Capture the cell that displays the provided text and extract its [X, Y] central coordinate. 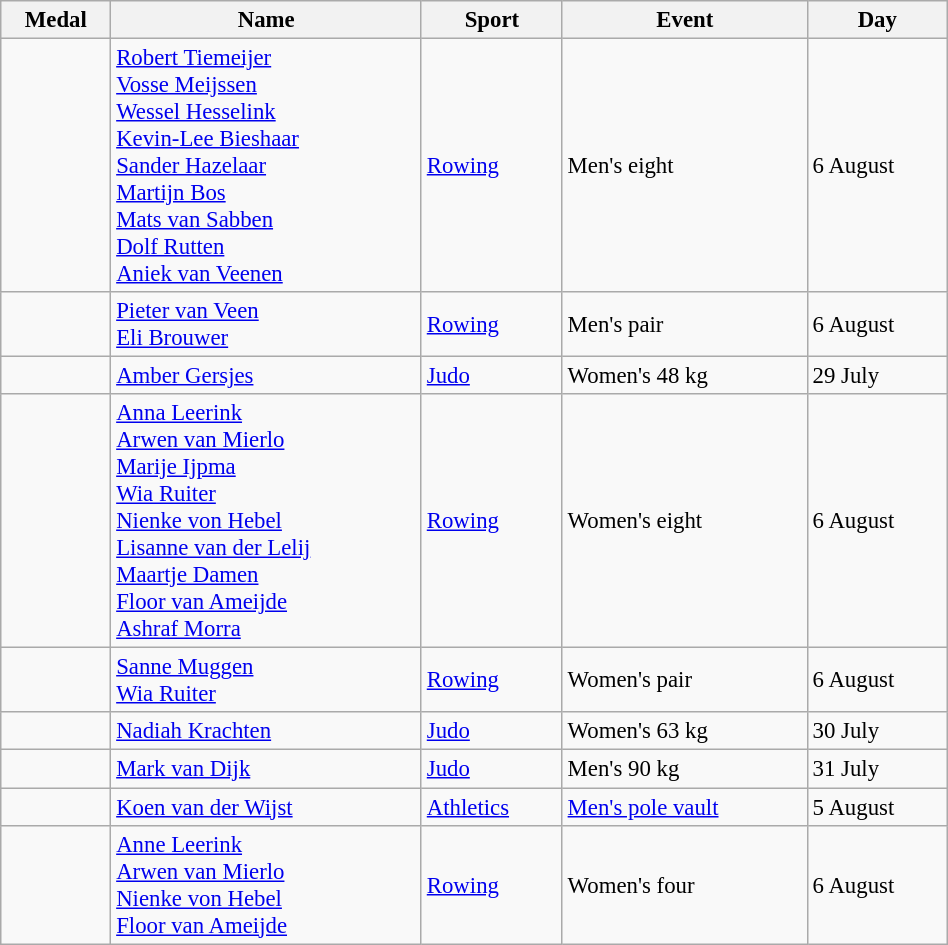
Women's 63 kg [684, 731]
Day [877, 20]
Women's eight [684, 521]
31 July [877, 769]
Athletics [492, 807]
Amber Gersjes [266, 376]
Nadiah Krachten [266, 731]
Mark van Dijk [266, 769]
Name [266, 20]
Men's pole vault [684, 807]
30 July [877, 731]
Anna LeerinkArwen van MierloMarije IjpmaWia RuiterNienke von HebelLisanne van der LelijMaartje DamenFloor van AmeijdeAshraf Morra [266, 521]
5 August [877, 807]
Women's four [684, 884]
Women's 48 kg [684, 376]
Anne LeerinkArwen van MierloNienke von HebelFloor van Ameijde [266, 884]
Men's 90 kg [684, 769]
Men's eight [684, 166]
Women's pair [684, 680]
Sanne MuggenWia Ruiter [266, 680]
Robert TiemeijerVosse MeijssenWessel HesselinkKevin-Lee BieshaarSander HazelaarMartijn BosMats van SabbenDolf RuttenAniek van Veenen [266, 166]
29 July [877, 376]
Pieter van VeenEli Brouwer [266, 324]
Medal [56, 20]
Sport [492, 20]
Event [684, 20]
Men's pair [684, 324]
Koen van der Wijst [266, 807]
